Determine the [X, Y] coordinate at the center of the cell enclosing the given text.  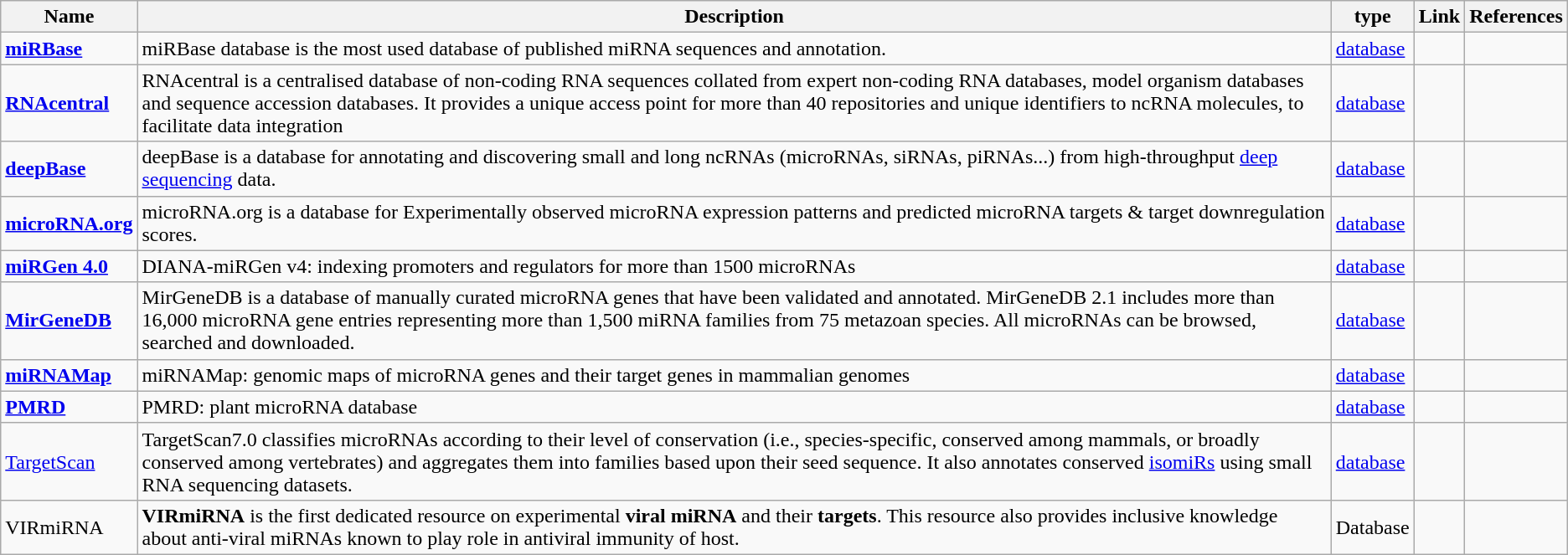
miRNAMap [69, 375]
PMRD [69, 407]
miRNAMap: genomic maps of microRNA genes and their target genes in mammalian genomes [734, 375]
Database [1372, 527]
miRBase database is the most used database of published miRNA sequences and annotation. [734, 49]
miRGen 4.0 [69, 266]
Link [1439, 17]
VIRmiRNA [69, 527]
Description [734, 17]
type [1372, 17]
TargetScan [69, 461]
microRNA.org is a database for Experimentally observed microRNA expression patterns and predicted microRNA targets & target downregulation scores. [734, 223]
DIANA-miRGen v4: indexing promoters and regulators for more than 1500 microRNAs [734, 266]
miRBase [69, 49]
deepBase [69, 169]
microRNA.org [69, 223]
PMRD: plant microRNA database [734, 407]
deepBase is a database for annotating and discovering small and long ncRNAs (microRNAs, siRNAs, piRNAs...) from high-throughput deep sequencing data. [734, 169]
MirGeneDB [69, 321]
References [1516, 17]
Name [69, 17]
RNAcentral [69, 103]
